Pinpoint the cell where the given text exists, returning its (X, Y) midpoint coordinate. 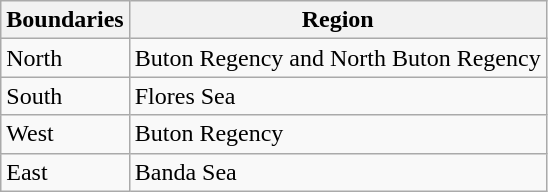
North (65, 58)
West (65, 134)
Boundaries (65, 20)
Region (338, 20)
Banda Sea (338, 172)
Flores Sea (338, 96)
Buton Regency and North Buton Regency (338, 58)
South (65, 96)
East (65, 172)
Buton Regency (338, 134)
